Search for the cell housing the specified text and yield its [x, y] center coordinate. 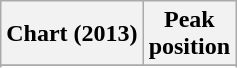
Chart (2013) [72, 34]
Peakposition [189, 34]
